Find where the given text appears and provide that cell's center as [x, y] coordinate. 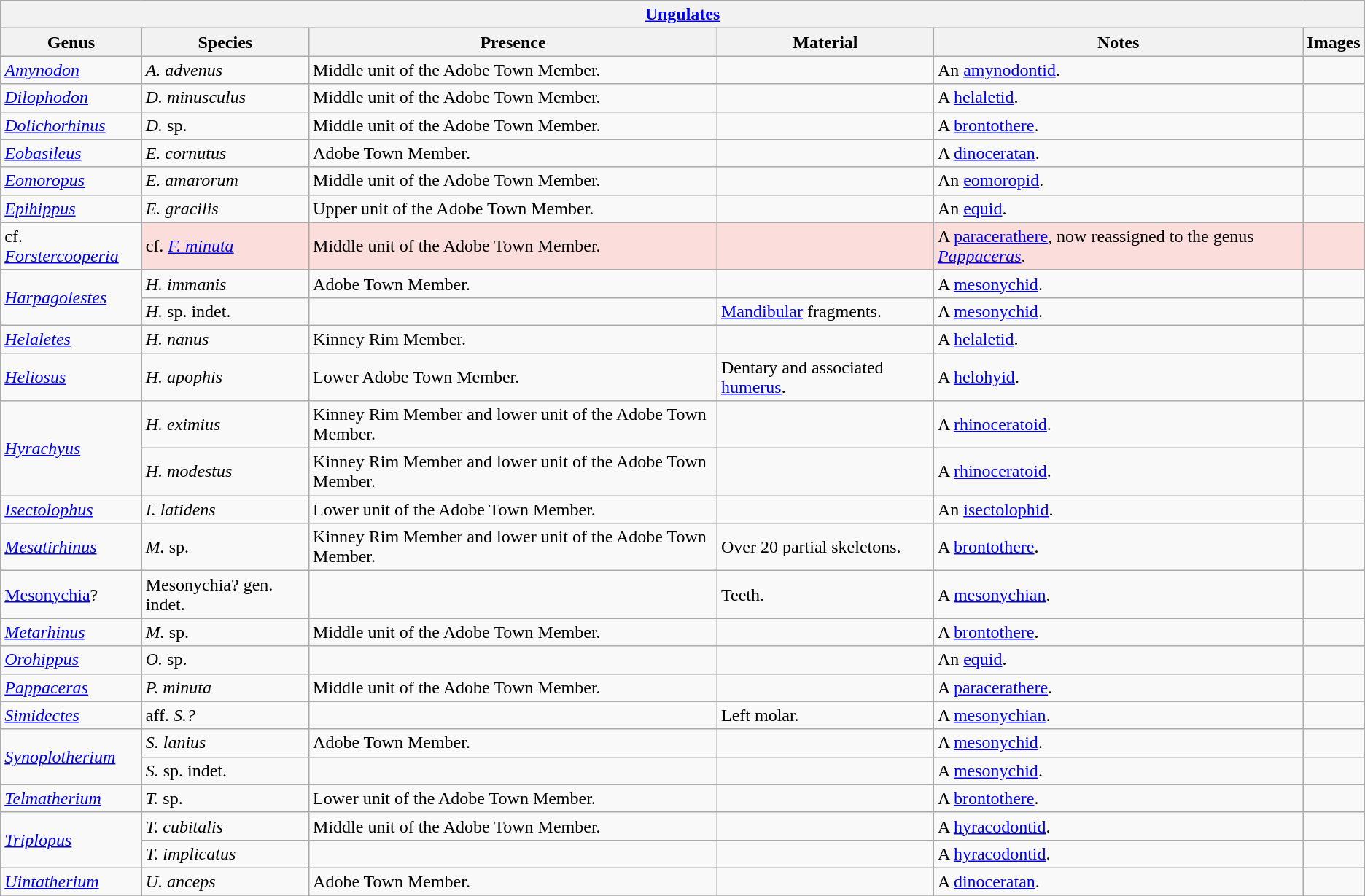
Helaletes [71, 339]
Mesatirhinus [71, 547]
Upper unit of the Adobe Town Member. [513, 209]
An amynodontid. [1118, 70]
Synoplotherium [71, 757]
Dentary and associated humerus. [825, 376]
H. modestus [225, 472]
Genus [71, 42]
O. sp. [225, 660]
Heliosus [71, 376]
H. immanis [225, 284]
A helohyid. [1118, 376]
A paracerathere. [1118, 687]
Mesonychia? gen. indet. [225, 595]
Harpagolestes [71, 297]
Epihippus [71, 209]
E. amarorum [225, 181]
A. advenus [225, 70]
Mesonychia? [71, 595]
Over 20 partial skeletons. [825, 547]
Triplopus [71, 840]
Metarhinus [71, 632]
H. nanus [225, 339]
T. sp. [225, 798]
Hyrachyus [71, 448]
E. gracilis [225, 209]
Species [225, 42]
Dilophodon [71, 98]
Mandibular fragments. [825, 311]
aff. S.? [225, 715]
D. minusculus [225, 98]
Orohippus [71, 660]
S. lanius [225, 743]
Kinney Rim Member. [513, 339]
cf. Forstercooperia [71, 246]
Left molar. [825, 715]
Uintatherium [71, 881]
Notes [1118, 42]
A paracerathere, now reassigned to the genus Pappaceras. [1118, 246]
Ungulates [682, 15]
Simidectes [71, 715]
Isectolophus [71, 510]
An eomoropid. [1118, 181]
P. minuta [225, 687]
H. sp. indet. [225, 311]
Pappaceras [71, 687]
cf. F. minuta [225, 246]
I. latidens [225, 510]
Presence [513, 42]
Material [825, 42]
U. anceps [225, 881]
Amynodon [71, 70]
H. apophis [225, 376]
Lower Adobe Town Member. [513, 376]
Eobasileus [71, 153]
An isectolophid. [1118, 510]
D. sp. [225, 125]
S. sp. indet. [225, 771]
E. cornutus [225, 153]
T. implicatus [225, 854]
Dolichorhinus [71, 125]
Eomoropus [71, 181]
T. cubitalis [225, 826]
H. eximius [225, 424]
Telmatherium [71, 798]
Images [1334, 42]
Teeth. [825, 595]
